Return the (X, Y) coordinate for the center point of the cell that contains the specified text.  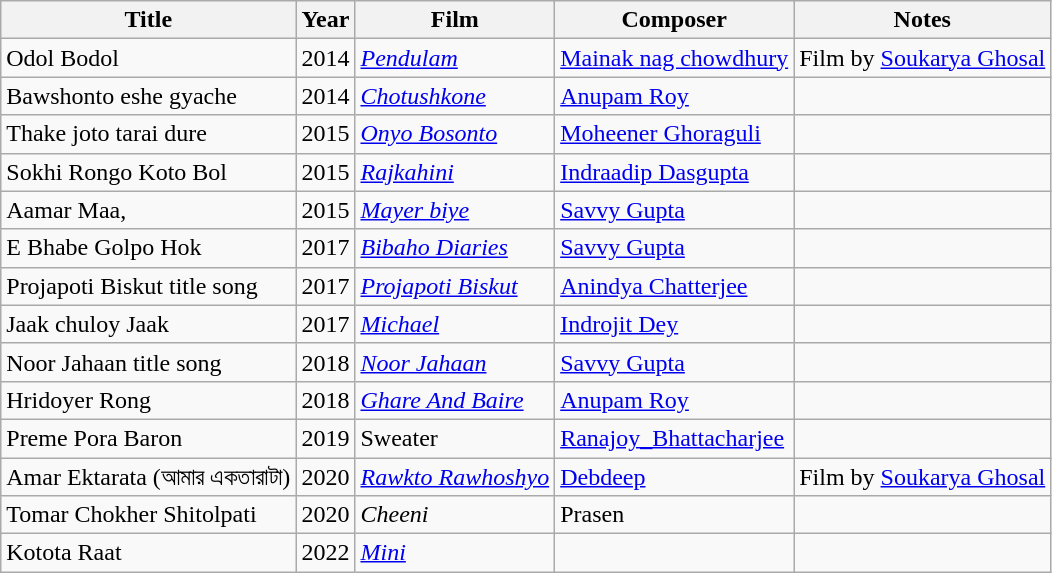
Rajkahini (455, 172)
Onyo Bosonto (455, 134)
Indrojit Dey (674, 324)
Notes (922, 20)
Cheeni (455, 515)
Moheener Ghoraguli (674, 134)
Mayer biye (455, 210)
Projapoti Biskut title song (148, 286)
Bibaho Diaries (455, 248)
Aamar Maa, (148, 210)
Chotushkone (455, 96)
Sweater (455, 438)
Jaak chuloy Jaak (148, 324)
Indraadip Dasgupta (674, 172)
Michael (455, 324)
Thake joto tarai dure (148, 134)
Mini (455, 553)
Year (326, 20)
Film (455, 20)
Title (148, 20)
Anindya Chatterjee (674, 286)
2022 (326, 553)
Projapoti Biskut (455, 286)
Rawkto Rawhoshyo (455, 477)
2019 (326, 438)
Kotota Raat (148, 553)
Debdeep (674, 477)
Amar Ektarata (আমার একতারাটা) (148, 477)
Noor Jahaan title song (148, 362)
Noor Jahaan (455, 362)
Composer (674, 20)
Odol Bodol (148, 58)
Ranajoy_Bhattacharjee (674, 438)
E Bhabe Golpo Hok (148, 248)
Pendulam (455, 58)
Bawshonto eshe gyache (148, 96)
Tomar Chokher Shitolpati (148, 515)
Prasen (674, 515)
Hridoyer Rong (148, 400)
Sokhi Rongo Koto Bol (148, 172)
Mainak nag chowdhury (674, 58)
Ghare And Baire (455, 400)
Preme Pora Baron (148, 438)
